Output the (x, y) coordinate of the center of the cell containing the given text.  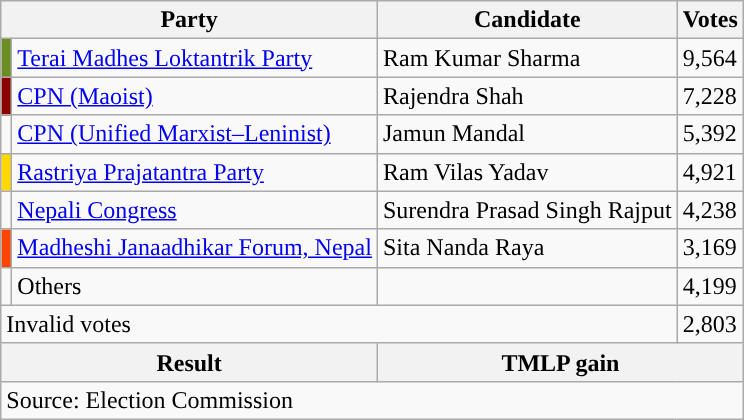
Rajendra Shah (527, 96)
Invalid votes (339, 324)
Result (190, 362)
Others (195, 286)
Ram Vilas Yadav (527, 172)
4,921 (710, 172)
7,228 (710, 96)
Rastriya Prajatantra Party (195, 172)
CPN (Maoist) (195, 96)
3,169 (710, 248)
4,199 (710, 286)
2,803 (710, 324)
Party (190, 20)
Terai Madhes Loktantrik Party (195, 58)
TMLP gain (560, 362)
4,238 (710, 210)
Votes (710, 20)
Nepali Congress (195, 210)
Candidate (527, 20)
Ram Kumar Sharma (527, 58)
CPN (Unified Marxist–Leninist) (195, 134)
Madheshi Janaadhikar Forum, Nepal (195, 248)
5,392 (710, 134)
Jamun Mandal (527, 134)
9,564 (710, 58)
Source: Election Commission (372, 400)
Surendra Prasad Singh Rajput (527, 210)
Sita Nanda Raya (527, 248)
